Detect which cell encompasses the target text, then output its [x, y] center coordinate. 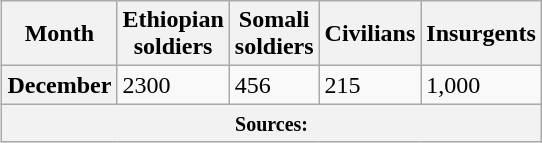
December [60, 85]
456 [274, 85]
Insurgents [481, 34]
1,000 [481, 85]
Month [60, 34]
2300 [173, 85]
Somalisoldiers [274, 34]
Ethiopiansoldiers [173, 34]
Sources: [272, 123]
Civilians [370, 34]
215 [370, 85]
